Return (X, Y) of the center of cell containing provided text 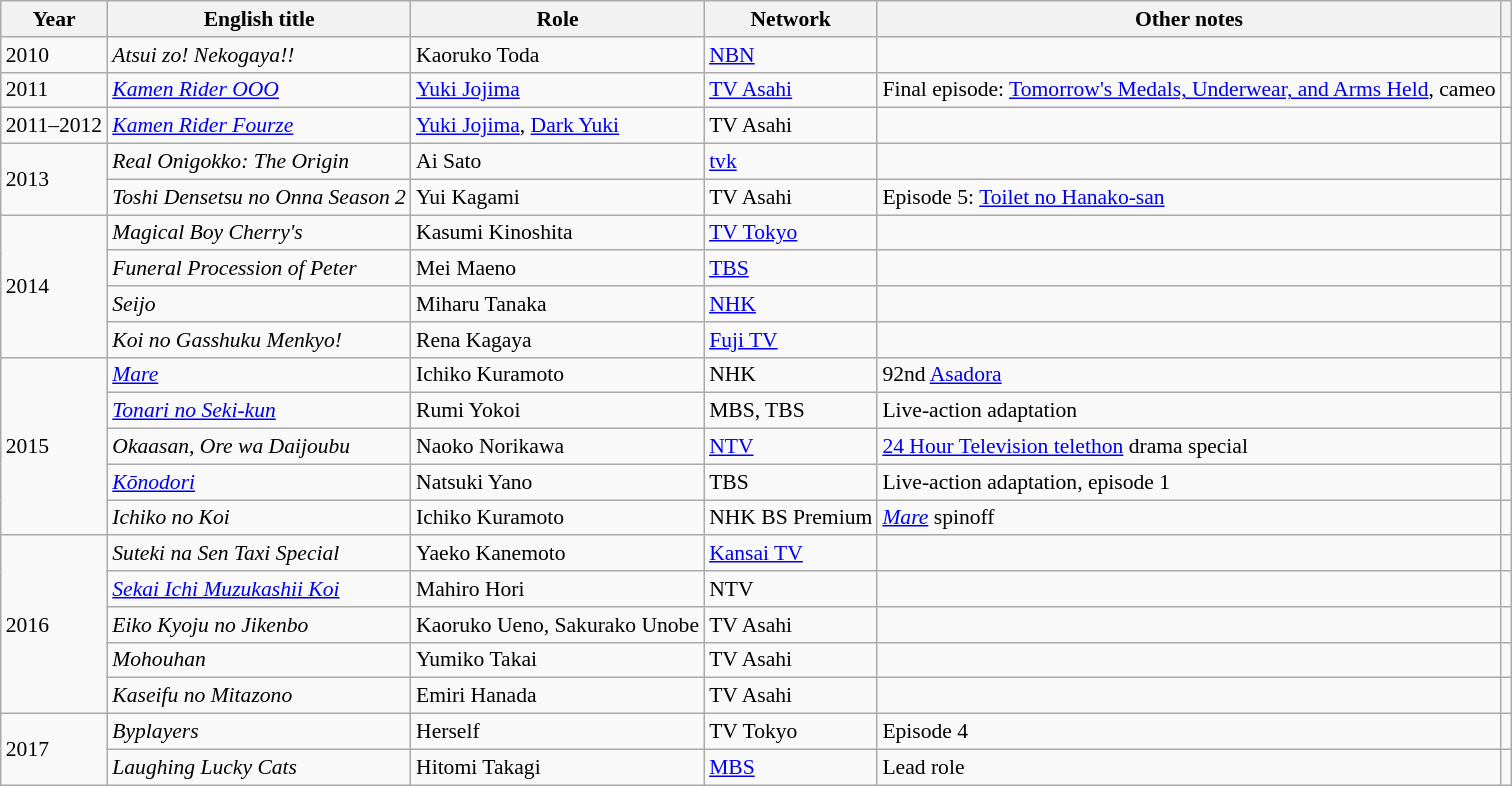
Real Onigokko: The Origin (259, 162)
Other notes (1188, 19)
NHK BS Premium (790, 518)
Episode 5: Toilet no Hanako-san (1188, 197)
Episode 4 (1188, 732)
Live-action adaptation (1188, 411)
Eiko Kyoju no Jikenbo (259, 625)
English title (259, 19)
2013 (54, 180)
MBS, TBS (790, 411)
MBS (790, 767)
Role (558, 19)
2011 (54, 90)
Network (790, 19)
NBN (790, 55)
Naoko Norikawa (558, 447)
Year (54, 19)
Kamen Rider Fourze (259, 126)
Mei Maeno (558, 269)
Sekai Ichi Muzukashii Koi (259, 589)
2010 (54, 55)
92nd Asadora (1188, 375)
2015 (54, 446)
Ichiko no Koi (259, 518)
Kōnodori (259, 482)
Lead role (1188, 767)
Live-action adaptation, episode 1 (1188, 482)
Koi no Gasshuku Menkyo! (259, 340)
Yumiko Takai (558, 660)
24 Hour Television telethon drama special (1188, 447)
2017 (54, 750)
Rena Kagaya (558, 340)
Final episode: Tomorrow's Medals, Underwear, and Arms Held, cameo (1188, 90)
Magical Boy Cherry's (259, 233)
Kasumi Kinoshita (558, 233)
Kaseifu no Mitazono (259, 696)
Fuji TV (790, 340)
Yui Kagami (558, 197)
tvk (790, 162)
Yaeko Kanemoto (558, 554)
2011–2012 (54, 126)
Rumi Yokoi (558, 411)
Funeral Procession of Peter (259, 269)
Mahiro Hori (558, 589)
Yuki Jojima, Dark Yuki (558, 126)
Byplayers (259, 732)
Kamen Rider OOO (259, 90)
Yuki Jojima (558, 90)
Toshi Densetsu no Onna Season 2 (259, 197)
Laughing Lucky Cats (259, 767)
Mare spinoff (1188, 518)
Kaoruko Ueno, Sakurako Unobe (558, 625)
Hitomi Takagi (558, 767)
Tonari no Seki-kun (259, 411)
Mohouhan (259, 660)
Ai Sato (558, 162)
2014 (54, 286)
Natsuki Yano (558, 482)
2016 (54, 625)
Kansai TV (790, 554)
Seijo (259, 304)
Miharu Tanaka (558, 304)
Kaoruko Toda (558, 55)
Suteki na Sen Taxi Special (259, 554)
Atsui zo! Nekogaya!! (259, 55)
Mare (259, 375)
Emiri Hanada (558, 696)
Herself (558, 732)
Okaasan, Ore wa Daijoubu (259, 447)
